Scan for the cell matching the given text and deliver its [X, Y] coordinate at center. 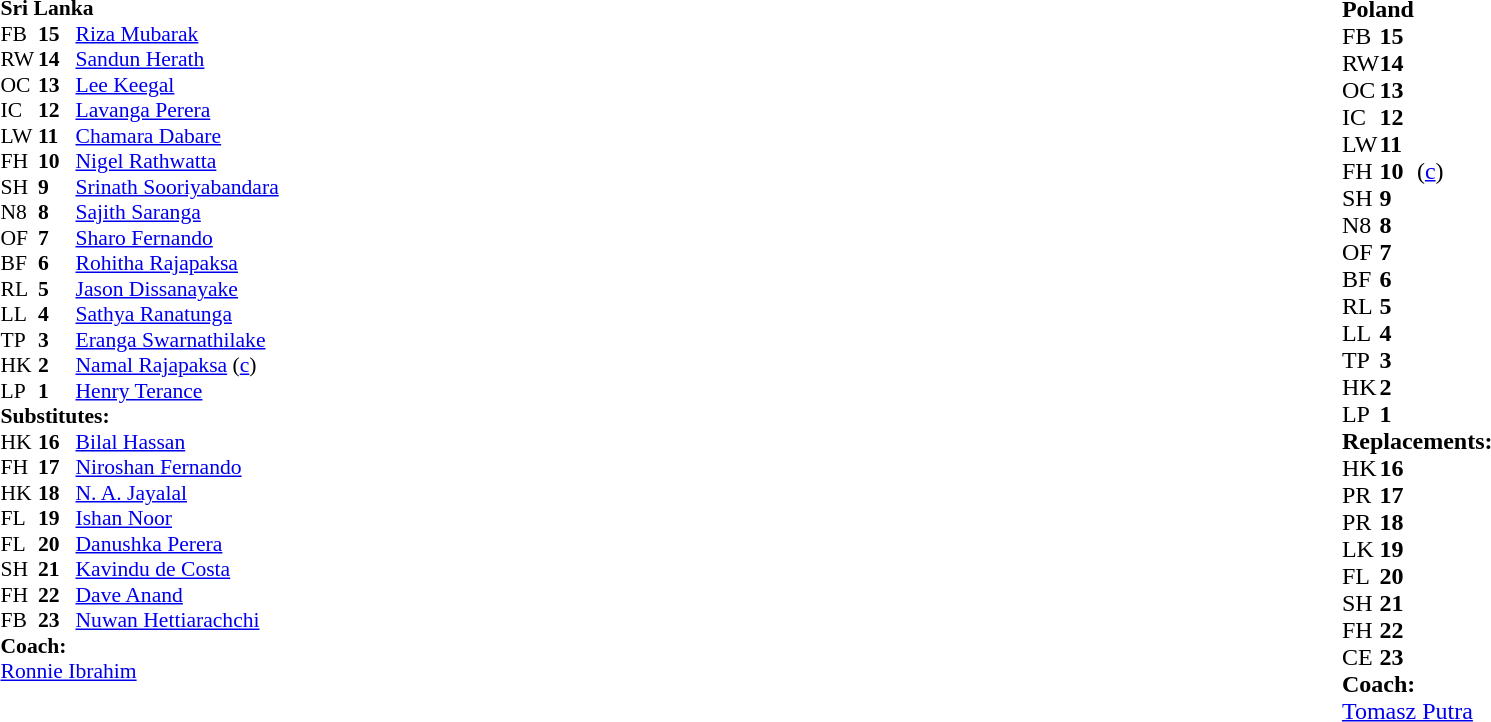
Ishan Noor [178, 519]
Chamara Dabare [178, 136]
Lavanga Perera [178, 111]
Jason Dissanayake [178, 289]
Nigel Rathwatta [178, 161]
Eranga Swarnathilake [178, 340]
Dave Anand [178, 595]
Srinath Sooriyabandara [178, 187]
Ronnie Ibrahim [139, 671]
Lee Keegal [178, 85]
Sharo Fernando [178, 238]
CE [1361, 658]
LK [1361, 550]
Nuwan Hettiarachchi [178, 621]
Namal Rajapaksa (c) [178, 365]
Niroshan Fernando [178, 467]
Rohitha Rajapaksa [178, 263]
Sathya Ranatunga [178, 315]
N. A. Jayalal [178, 493]
Sandun Herath [178, 59]
Sajith Saranga [178, 213]
Substitutes: [139, 417]
Kavindu de Costa [178, 569]
Bilal Hassan [178, 442]
Coach: [139, 646]
Riza Mubarak [178, 34]
Henry Terance [178, 391]
Danushka Perera [178, 544]
